Provide the (X, Y) coordinate of the cell's center where the given text is located.  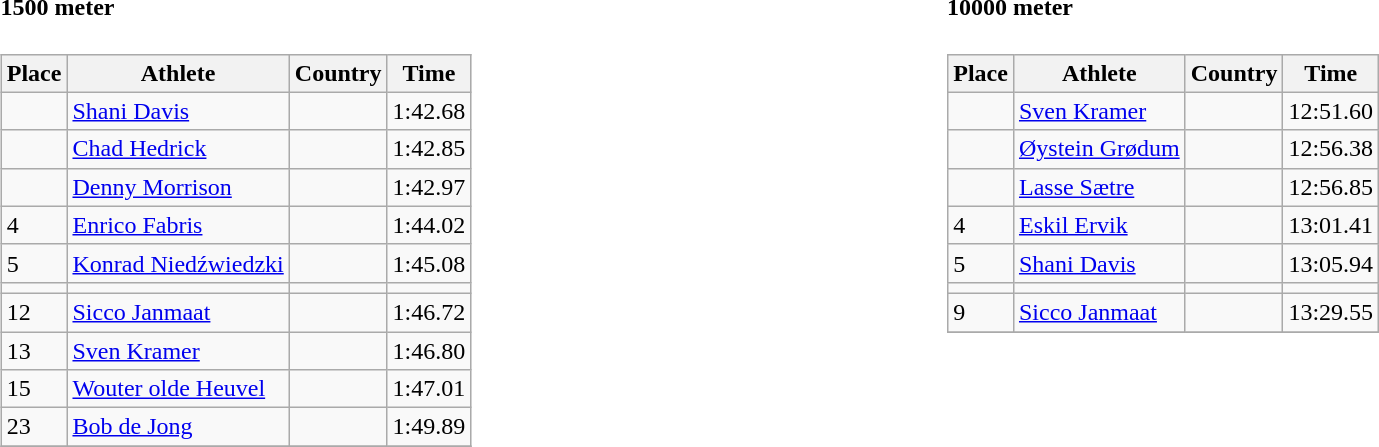
1:49.89 (429, 427)
1:44.02 (429, 225)
Denny Morrison (178, 187)
23 (34, 427)
12:56.85 (1331, 187)
1:46.80 (429, 351)
12 (34, 312)
Wouter olde Heuvel (178, 389)
Chad Hedrick (178, 149)
1:45.08 (429, 263)
1:42.97 (429, 187)
13:29.55 (1331, 312)
12:56.38 (1331, 149)
9 (981, 312)
15 (34, 389)
Eskil Ervik (1099, 225)
Øystein Grødum (1099, 149)
1:42.68 (429, 111)
13:01.41 (1331, 225)
13 (34, 351)
12:51.60 (1331, 111)
13:05.94 (1331, 263)
1:42.85 (429, 149)
Enrico Fabris (178, 225)
1:46.72 (429, 312)
Lasse Sætre (1099, 187)
Konrad Niedźwiedzki (178, 263)
1:47.01 (429, 389)
Bob de Jong (178, 427)
